From the cell containing the given text, extract its center point as (X, Y) coordinate. 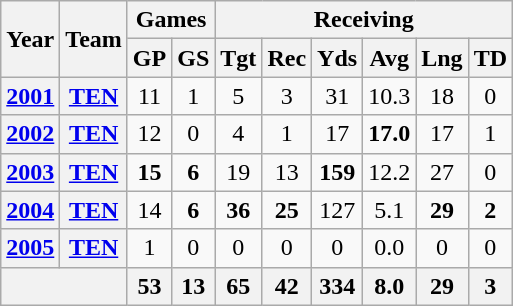
Receiving (364, 20)
Lng (442, 58)
12.2 (390, 172)
2001 (30, 96)
17.0 (390, 134)
8.0 (390, 286)
2004 (30, 210)
18 (442, 96)
42 (287, 286)
Yds (338, 58)
159 (338, 172)
27 (442, 172)
31 (338, 96)
GS (194, 58)
12 (149, 134)
GP (149, 58)
Rec (287, 58)
Tgt (238, 58)
Team (94, 39)
2002 (30, 134)
19 (238, 172)
10.3 (390, 96)
Games (170, 20)
127 (338, 210)
65 (238, 286)
14 (149, 210)
2003 (30, 172)
Avg (390, 58)
Year (30, 39)
2005 (30, 248)
15 (149, 172)
5 (238, 96)
36 (238, 210)
53 (149, 286)
TD (490, 58)
11 (149, 96)
2 (490, 210)
334 (338, 286)
0.0 (390, 248)
4 (238, 134)
5.1 (390, 210)
25 (287, 210)
